Find where the given text appears and provide that cell's center as [x, y] coordinate. 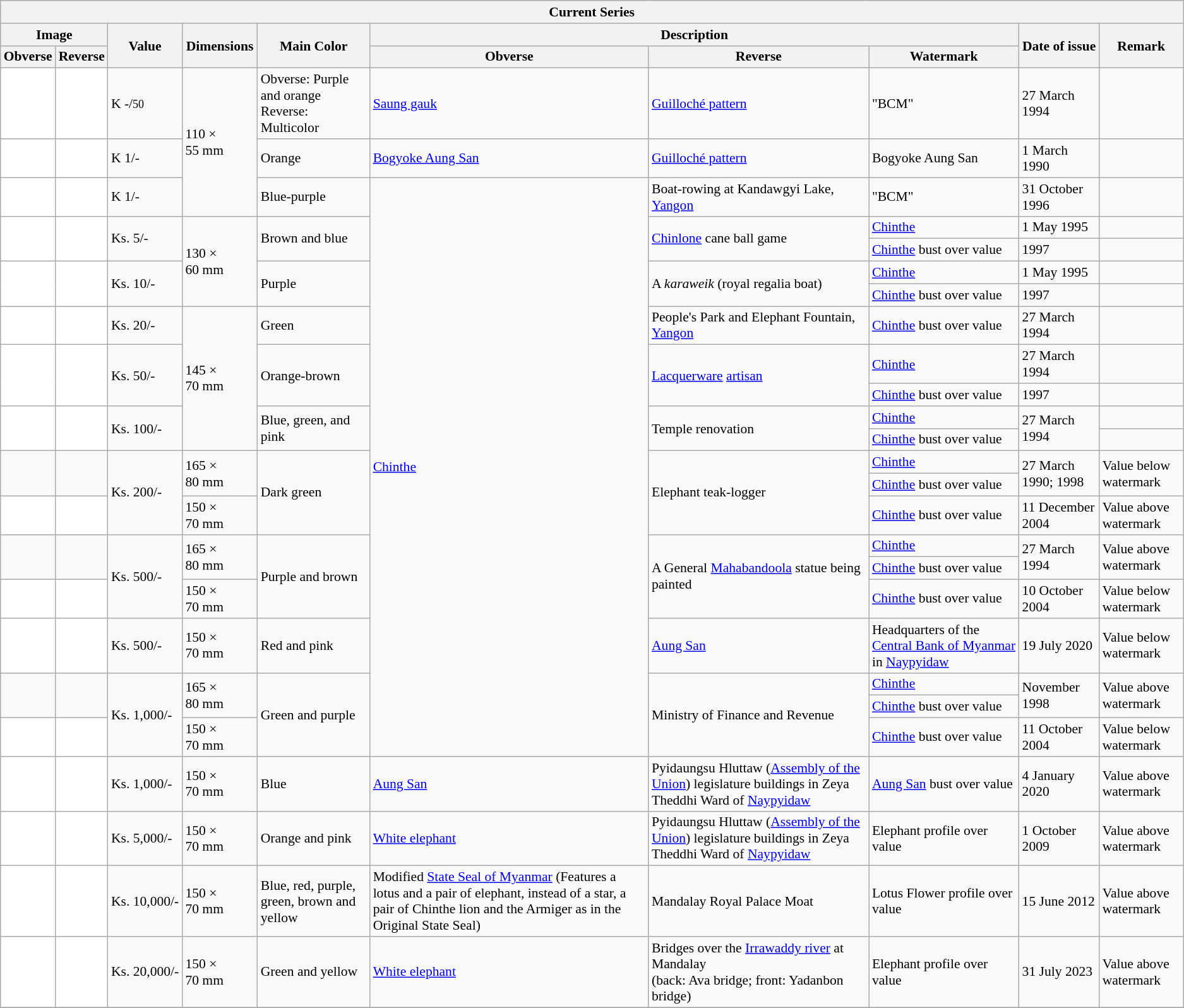
Main Color [314, 45]
Image [54, 35]
Chinlone cane ball game [759, 239]
Green and purple [314, 714]
15 June 2012 [1060, 901]
145 × 70 mm [220, 379]
Brown and blue [314, 239]
110 × 55 mm [220, 142]
Temple renovation [759, 428]
Lotus Flower profile over value [944, 901]
11 December 2004 [1060, 515]
Value [145, 45]
19 July 2020 [1060, 645]
A General Mahabandoola statue being painted [759, 576]
Purple and brown [314, 576]
Blue [314, 784]
Bridges over the Irrawaddy river at Mandalay (back: Ava bridge; front: Yadanbon bridge) [759, 972]
Orange [314, 158]
Blue, red, purple, green, brown and yellow [314, 901]
K -/50 [145, 104]
Boat-rowing at Kandawgyi Lake, Yangon [759, 197]
Ks. 20,000/- [145, 972]
Ks. 5,000/- [145, 839]
Lacquerware artisan [759, 375]
Ks. 5/- [145, 239]
Ks. 20/- [145, 326]
Headquarters of the Central Bank of Myanmar in Naypyidaw [944, 645]
31 October 1996 [1060, 197]
Green [314, 326]
Orange and pink [314, 839]
27 March 1990; 1998 [1060, 474]
Elephant teak-logger [759, 493]
Ks. 50/- [145, 375]
People's Park and Elephant Fountain, Yangon [759, 326]
Aung San bust over value [944, 784]
10 October 2004 [1060, 599]
Green and yellow [314, 972]
Remark [1142, 45]
4 January 2020 [1060, 784]
Ministry of Finance and Revenue [759, 714]
Orange-brown [314, 375]
Ks. 100/- [145, 428]
Dark green [314, 493]
Ks. 10,000/- [145, 901]
Ks. 200/- [145, 493]
11 October 2004 [1060, 738]
Mandalay Royal Palace Moat [759, 901]
Purple [314, 284]
Current Series [592, 12]
130 × 60 mm [220, 261]
1 October 2009 [1060, 839]
November 1998 [1060, 695]
Obverse: Purple and orangeReverse: Multicolor [314, 104]
Date of issue [1060, 45]
A karaweik (royal regalia boat) [759, 284]
1 March 1990 [1060, 158]
Red and pink [314, 645]
Blue-purple [314, 197]
Ks. 10/- [145, 284]
Saung gauk [509, 104]
Blue, green, and pink [314, 428]
Description [695, 35]
31 July 2023 [1060, 972]
Dimensions [220, 45]
Watermark [944, 57]
